Return [X, Y] of the center of cell containing provided text 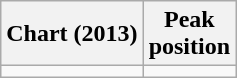
Chart (2013) [72, 34]
Peakposition [189, 34]
